Return [x, y] of the center of cell containing provided text 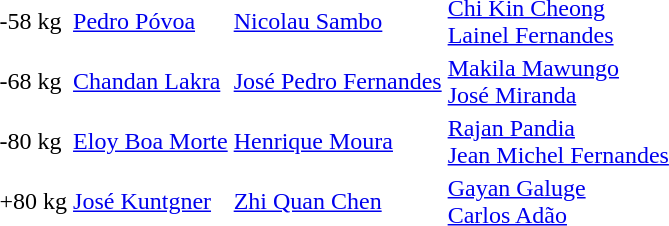
Chandan Lakra [151, 82]
Eloy Boa Morte [151, 142]
José Pedro Fernandes [338, 82]
Henrique Moura [338, 142]
